Output the [X, Y] coordinate of the center of the cell containing the given text.  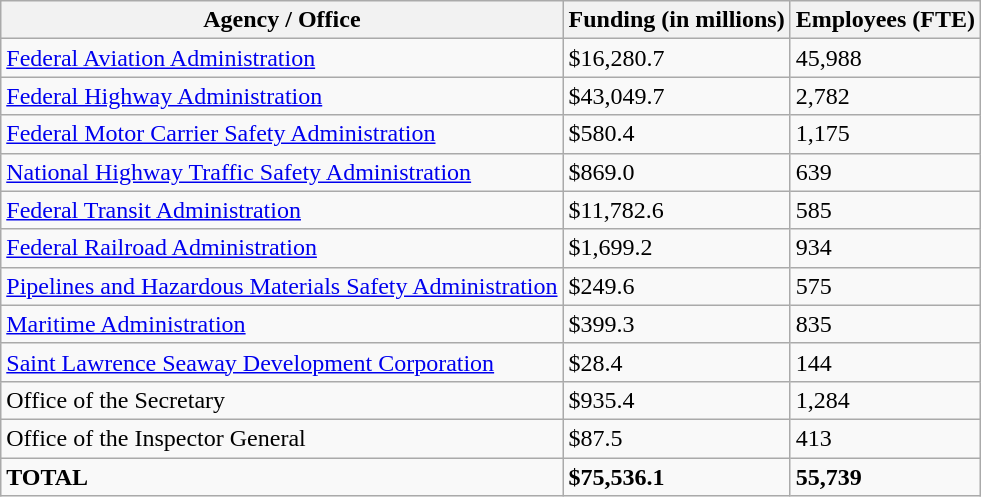
Federal Transit Administration [282, 210]
Saint Lawrence Seaway Development Corporation [282, 362]
Federal Highway Administration [282, 96]
$28.4 [676, 362]
$43,049.7 [676, 96]
45,988 [885, 58]
575 [885, 286]
Federal Railroad Administration [282, 248]
1,284 [885, 400]
Office of the Secretary [282, 400]
835 [885, 324]
Pipelines and Hazardous Materials Safety Administration [282, 286]
Maritime Administration [282, 324]
$16,280.7 [676, 58]
$87.5 [676, 438]
$869.0 [676, 172]
$399.3 [676, 324]
1,175 [885, 134]
$1,699.2 [676, 248]
413 [885, 438]
Federal Motor Carrier Safety Administration [282, 134]
$75,536.1 [676, 477]
$580.4 [676, 134]
585 [885, 210]
Federal Aviation Administration [282, 58]
Office of the Inspector General [282, 438]
639 [885, 172]
National Highway Traffic Safety Administration [282, 172]
TOTAL [282, 477]
144 [885, 362]
934 [885, 248]
2,782 [885, 96]
Employees (FTE) [885, 20]
Agency / Office [282, 20]
55,739 [885, 477]
$935.4 [676, 400]
$249.6 [676, 286]
Funding (in millions) [676, 20]
$11,782.6 [676, 210]
